Locate the cell with the specified text and output its (X, Y) center coordinate. 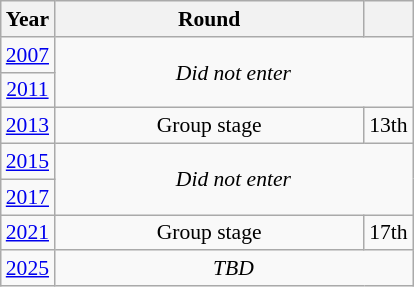
2007 (28, 55)
2011 (28, 90)
13th (388, 126)
TBD (234, 269)
2017 (28, 197)
Year (28, 19)
2015 (28, 162)
Round (209, 19)
2013 (28, 126)
17th (388, 233)
2021 (28, 233)
2025 (28, 269)
